Return [X, Y] of the center of cell containing provided text 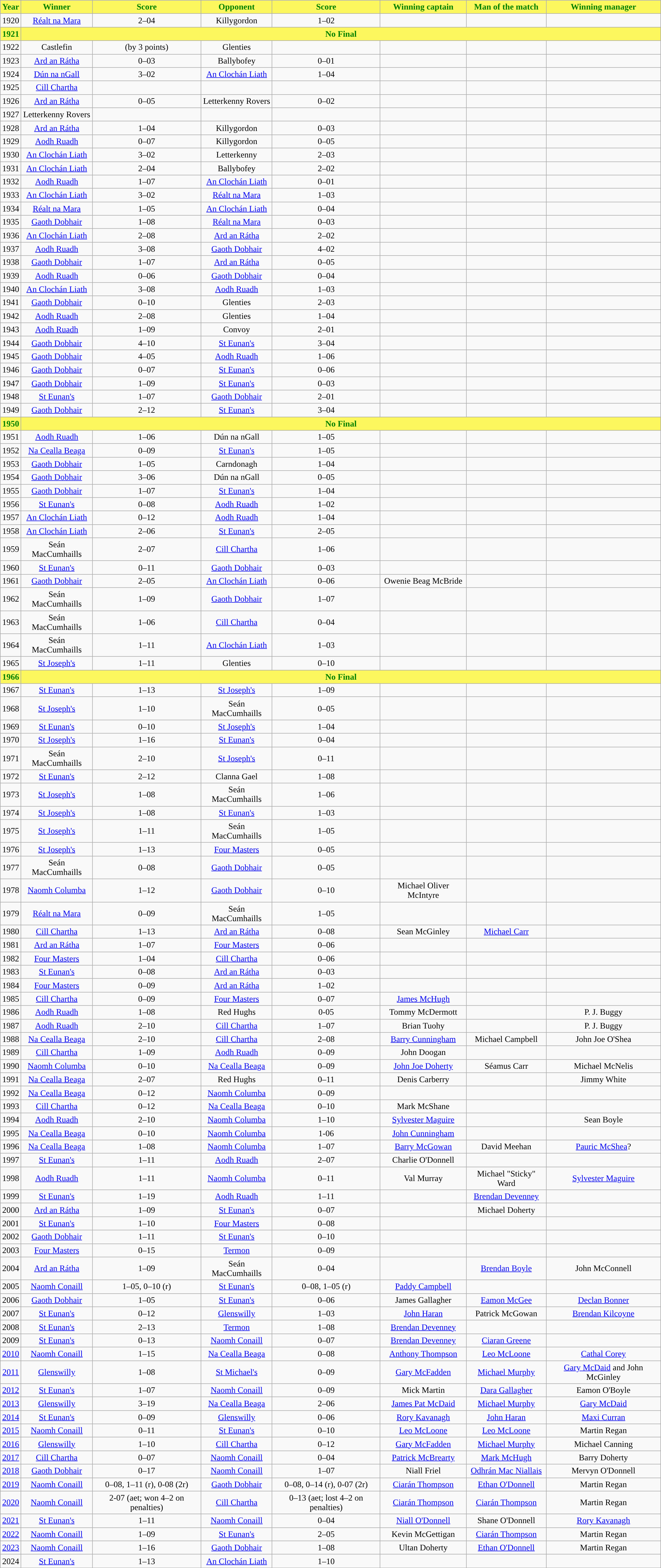
Tommy McDermott [423, 1012]
1957 [11, 518]
1951 [11, 437]
1971 [11, 758]
1982 [11, 959]
Denis Carberry [423, 1079]
Maxi Curran [604, 1417]
1991 [11, 1079]
Shane O'Donnell [506, 1521]
1928 [11, 128]
Kevin McGettigan [423, 1534]
1969 [11, 727]
Eamon McGee [506, 1300]
(by 3 points) [147, 47]
Jimmy White [604, 1079]
Brian Tuohy [423, 1026]
Mark McShane [423, 1106]
Mick Martin [423, 1390]
Odhrán Mac Niallais [506, 1471]
Patrick McGowan [506, 1313]
John Joe Doherty [423, 1066]
3–06 [147, 477]
2018 [11, 1471]
1963 [11, 622]
4–05 [147, 356]
1975 [11, 831]
John Doogan [423, 1053]
Dara Gallagher [506, 1390]
2-07 (aet; won 4–2 on penalties) [147, 1503]
1994 [11, 1120]
1976 [11, 849]
2020 [11, 1503]
1-06 [326, 1133]
1970 [11, 740]
John McConnell [604, 1268]
2016 [11, 1444]
Michael Canning [604, 1444]
1986 [11, 1012]
James Pat McDaid [423, 1404]
2002 [11, 1237]
1984 [11, 985]
1950 [11, 424]
0–13 [147, 1340]
1932 [11, 182]
1967 [11, 690]
2017 [11, 1457]
1921 [11, 34]
1945 [11, 356]
1920 [11, 20]
2007 [11, 1313]
1–15 [147, 1354]
1939 [11, 276]
1996 [11, 1147]
1936 [11, 236]
Brendan Kilcoyne [604, 1313]
Niall Friel [423, 1471]
1973 [11, 794]
1925 [11, 88]
2024 [11, 1561]
1938 [11, 262]
1923 [11, 61]
1968 [11, 708]
Barry McGowan [423, 1147]
4–10 [147, 343]
2005 [11, 1287]
1965 [11, 663]
1998 [11, 1179]
2014 [11, 1417]
4–02 [326, 249]
2019 [11, 1484]
1943 [11, 329]
0–13 (aet; lost 4–2 on penalties) [326, 1503]
Michael "Sticky" Ward [506, 1179]
1977 [11, 867]
2003 [11, 1250]
1948 [11, 397]
Mark McHugh [506, 1457]
2001 [11, 1223]
1972 [11, 776]
1931 [11, 168]
1992 [11, 1093]
Barry Cunningham [423, 1039]
2010 [11, 1354]
1949 [11, 410]
1985 [11, 999]
1–12 [147, 890]
2–13 [147, 1327]
1956 [11, 504]
2013 [11, 1404]
1–19 [147, 1197]
Clanna Gael [237, 776]
Brendan Boyle [506, 1268]
1929 [11, 141]
St Michael's [237, 1372]
Barry Doherty [604, 1457]
2006 [11, 1300]
1983 [11, 972]
1995 [11, 1133]
1927 [11, 114]
Gary McDaid and John McGinley [604, 1372]
2015 [11, 1431]
1954 [11, 477]
Mervyn O'Donnell [604, 1471]
John Joe O'Shea [604, 1039]
1960 [11, 567]
Michael Oliver McIntyre [423, 890]
1989 [11, 1053]
1964 [11, 645]
1999 [11, 1197]
Pauric McShea? [604, 1147]
Michael Campbell [506, 1039]
1922 [11, 47]
1944 [11, 343]
0–08, 1–11 (r), 0-08 (2r) [147, 1484]
1962 [11, 599]
1974 [11, 813]
1930 [11, 155]
2022 [11, 1534]
1–05, 0–10 (r) [147, 1287]
1953 [11, 464]
2012 [11, 1390]
1924 [11, 74]
1993 [11, 1106]
2004 [11, 1268]
1937 [11, 249]
Carndonagh [237, 464]
Michael Doherty [506, 1210]
Michael McNelis [604, 1066]
Winning captain [423, 7]
Opponent [237, 7]
1958 [11, 531]
John Cunningham [423, 1133]
2023 [11, 1548]
1941 [11, 303]
0–08, 0–14 (r), 0-07 (2r) [326, 1484]
1997 [11, 1160]
1934 [11, 209]
1955 [11, 491]
1979 [11, 913]
1940 [11, 289]
Paddy Campbell [423, 1287]
Sean Boyle [604, 1120]
0–02 [326, 101]
2008 [11, 1327]
0–15 [147, 1250]
2009 [11, 1340]
1981 [11, 945]
1961 [11, 581]
James McHugh [423, 999]
Year [11, 7]
James Gallagher [423, 1300]
Niall O'Donnell [423, 1521]
Patrick McBrearty [423, 1457]
Declan Bonner [604, 1300]
Ciaran Greene [506, 1340]
Anthony Thompson [423, 1354]
1987 [11, 1026]
1990 [11, 1066]
Winner [57, 7]
1926 [11, 101]
1946 [11, 370]
2000 [11, 1210]
1947 [11, 383]
Owenie Beag McBride [423, 581]
Gary McDaid [604, 1404]
1978 [11, 890]
1959 [11, 549]
Ultan Doherty [423, 1548]
0–17 [147, 1471]
Castlefin [57, 47]
Séamus Carr [506, 1066]
Letterkenny [237, 155]
1966 [11, 677]
3–19 [147, 1404]
0-05 [326, 1012]
Cathal Corey [604, 1354]
2011 [11, 1372]
Charlie O'Donnell [423, 1160]
Val Murray [423, 1179]
Convoy [237, 329]
0–08, 1–05 (r) [326, 1287]
Man of the match [506, 7]
1988 [11, 1039]
1980 [11, 932]
David Meehan [506, 1147]
Sean McGinley [423, 932]
1952 [11, 451]
1942 [11, 316]
Michael Carr [506, 932]
1933 [11, 195]
1935 [11, 222]
2021 [11, 1521]
Eamon O'Boyle [604, 1390]
Winning manager [604, 7]
